Return the [X, Y] coordinate for the center point of the cell that contains the specified text.  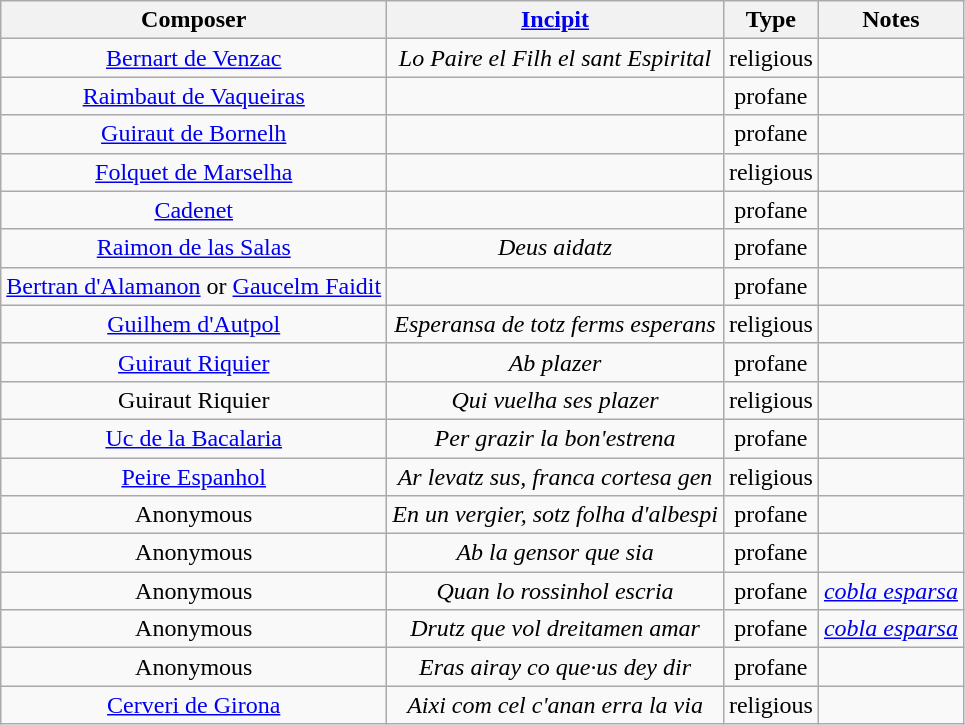
Notes [890, 20]
Esperansa de totz ferms esperans [556, 324]
Uc de la Bacalaria [194, 438]
Peire Espanhol [194, 477]
Incipit [556, 20]
En un vergier, sotz folha d'albespi [556, 515]
Guiraut de Bornelh [194, 134]
Composer [194, 20]
Deus aidatz [556, 248]
Bertran d'Alamanon or Gaucelm Faidit [194, 286]
Per grazir la bon'estrena [556, 438]
Folquet de Marselha [194, 172]
Drutz que vol dreitamen amar [556, 629]
Guilhem d'Autpol [194, 324]
Quan lo rossinhol escria [556, 591]
Raimon de las Salas [194, 248]
Type [770, 20]
Bernart de Venzac [194, 58]
Raimbaut de Vaqueiras [194, 96]
Ar levatz sus, franca cortesa gen [556, 477]
Cerveri de Girona [194, 705]
Eras airay co que·us dey dir [556, 667]
Cadenet [194, 210]
Lo Paire el Filh el sant Espirital [556, 58]
Ab la gensor que sia [556, 553]
Qui vuelha ses plazer [556, 400]
Ab plazer [556, 362]
Aixi com cel c'anan erra la via [556, 705]
